Determine the (x, y) coordinate at the center of the cell enclosing the given text.  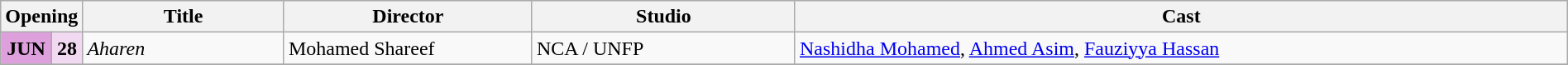
NCA / UNFP (663, 48)
JUN (26, 48)
Title (184, 17)
Aharen (184, 48)
Nashidha Mohamed, Ahmed Asim, Fauziyya Hassan (1181, 48)
Mohamed Shareef (408, 48)
28 (66, 48)
Studio (663, 17)
Opening (41, 17)
Director (408, 17)
Cast (1181, 17)
